Output the [x, y] coordinate of the center of the cell containing the given text.  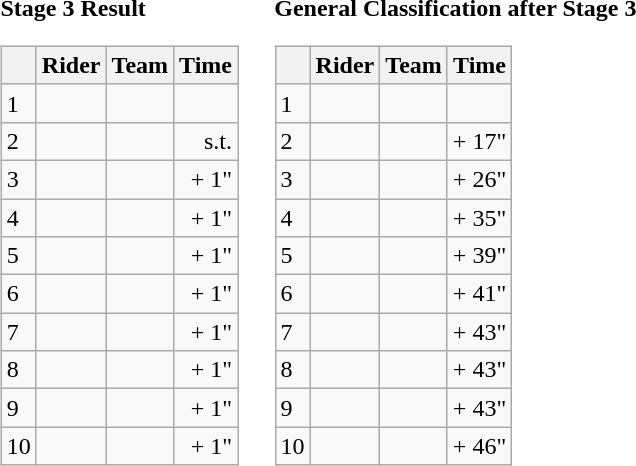
+ 17" [479, 141]
+ 26" [479, 179]
+ 35" [479, 217]
+ 39" [479, 256]
s.t. [206, 141]
+ 46" [479, 446]
+ 41" [479, 294]
